Find where the given text appears and provide that cell's center as [x, y] coordinate. 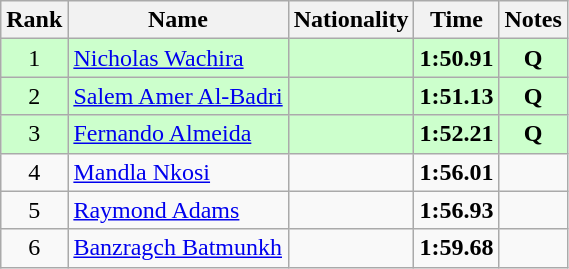
6 [34, 248]
4 [34, 172]
Raymond Adams [178, 210]
1:56.93 [456, 210]
1:52.21 [456, 134]
Notes [533, 20]
2 [34, 96]
Rank [34, 20]
1:50.91 [456, 58]
1:51.13 [456, 96]
1 [34, 58]
Nationality [351, 20]
1:56.01 [456, 172]
3 [34, 134]
5 [34, 210]
Banzragch Batmunkh [178, 248]
Name [178, 20]
Mandla Nkosi [178, 172]
Fernando Almeida [178, 134]
1:59.68 [456, 248]
Salem Amer Al-Badri [178, 96]
Nicholas Wachira [178, 58]
Time [456, 20]
